Locate the cell with the specified text and output its [x, y] center coordinate. 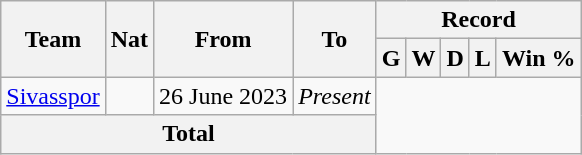
Sivasspor [53, 96]
L [482, 58]
To [334, 39]
W [424, 58]
Present [334, 96]
Total [188, 134]
D [455, 58]
G [391, 58]
Nat [129, 39]
26 June 2023 [224, 96]
Team [53, 39]
Win % [538, 58]
From [224, 39]
Record [478, 20]
